Output the (X, Y) coordinate of the center of the cell containing the given text.  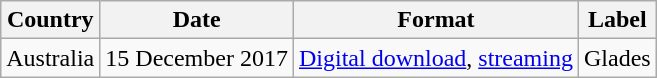
Digital download, streaming (436, 58)
15 December 2017 (197, 58)
Glades (617, 58)
Label (617, 20)
Format (436, 20)
Date (197, 20)
Australia (50, 58)
Country (50, 20)
